Provide the (x, y) coordinate of the cell's center where the given text is located.  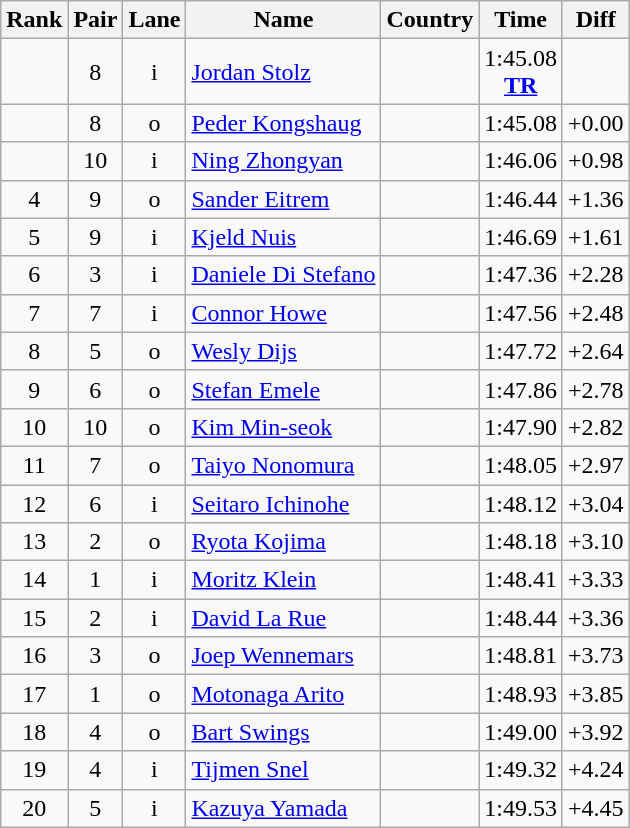
+3.04 (596, 503)
1:46.69 (521, 237)
Kim Min-seok (284, 427)
Peder Kongshaug (284, 123)
+2.28 (596, 275)
Rank (34, 20)
Daniele Di Stefano (284, 275)
1:48.12 (521, 503)
Moritz Klein (284, 580)
Joep Wennemars (284, 656)
+1.61 (596, 237)
1:45.08 (521, 123)
1:48.93 (521, 694)
+2.78 (596, 389)
+3.92 (596, 732)
+2.64 (596, 351)
+2.48 (596, 313)
+1.36 (596, 199)
Wesly Dijs (284, 351)
20 (34, 808)
Kjeld Nuis (284, 237)
13 (34, 542)
1:47.36 (521, 275)
1:48.18 (521, 542)
Ning Zhongyan (284, 161)
Motonaga Arito (284, 694)
1:48.41 (521, 580)
+0.98 (596, 161)
Ryota Kojima (284, 542)
Country (430, 20)
Taiyo Nonomura (284, 465)
Time (521, 20)
+2.97 (596, 465)
1:49.53 (521, 808)
Diff (596, 20)
+3.85 (596, 694)
16 (34, 656)
Lane (154, 20)
1:45.08TR (521, 72)
Pair (96, 20)
1:49.00 (521, 732)
+3.73 (596, 656)
17 (34, 694)
18 (34, 732)
+4.45 (596, 808)
19 (34, 770)
1:46.06 (521, 161)
Jordan Stolz (284, 72)
11 (34, 465)
+4.24 (596, 770)
1:47.90 (521, 427)
Bart Swings (284, 732)
+3.33 (596, 580)
12 (34, 503)
Seitaro Ichinohe (284, 503)
+3.10 (596, 542)
1:49.32 (521, 770)
1:47.56 (521, 313)
15 (34, 618)
1:47.86 (521, 389)
Stefan Emele (284, 389)
1:48.05 (521, 465)
+0.00 (596, 123)
1:48.44 (521, 618)
Name (284, 20)
Kazuya Yamada (284, 808)
Sander Eitrem (284, 199)
+2.82 (596, 427)
Connor Howe (284, 313)
1:46.44 (521, 199)
1:48.81 (521, 656)
+3.36 (596, 618)
David La Rue (284, 618)
14 (34, 580)
1:47.72 (521, 351)
Tijmen Snel (284, 770)
